Detect which cell encompasses the target text, then output its (x, y) center coordinate. 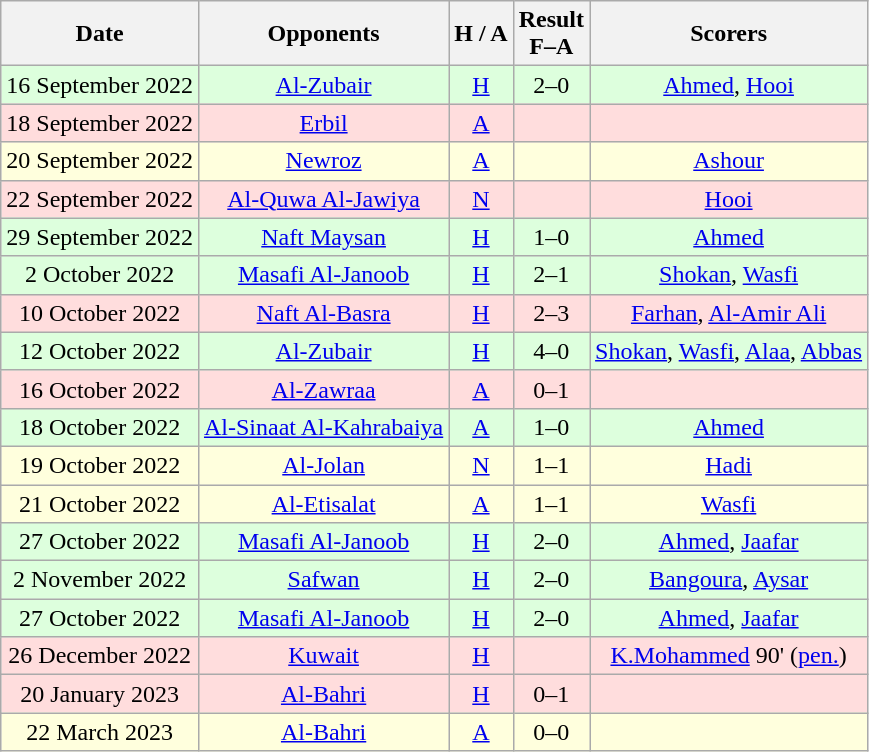
26 December 2022 (100, 656)
Opponents (323, 34)
21 October 2022 (100, 503)
16 October 2022 (100, 389)
20 September 2022 (100, 161)
H / A (481, 34)
Naft Maysan (323, 237)
Al-Zawraa (323, 389)
Shokan, Wasfi (729, 275)
22 September 2022 (100, 199)
Ahmed, Hooi (729, 85)
Hooi (729, 199)
4–0 (551, 351)
Al-Sinaat Al-Kahrabaiya (323, 427)
Farhan, Al-Amir Ali (729, 313)
16 September 2022 (100, 85)
Date (100, 34)
Ashour (729, 161)
18 September 2022 (100, 123)
Wasfi (729, 503)
10 October 2022 (100, 313)
Al-Etisalat (323, 503)
2–3 (551, 313)
Kuwait (323, 656)
Naft Al-Basra (323, 313)
2 November 2022 (100, 580)
K.Mohammed 90' (pen.) (729, 656)
2 October 2022 (100, 275)
12 October 2022 (100, 351)
Erbil (323, 123)
2–1 (551, 275)
18 October 2022 (100, 427)
0–0 (551, 732)
19 October 2022 (100, 465)
Hadi (729, 465)
ResultF–A (551, 34)
22 March 2023 (100, 732)
Shokan, Wasfi, Alaa, Abbas (729, 351)
20 January 2023 (100, 694)
Scorers (729, 34)
29 September 2022 (100, 237)
Al-Quwa Al-Jawiya (323, 199)
Bangoura, Aysar (729, 580)
Newroz (323, 161)
Al-Jolan (323, 465)
Safwan (323, 580)
